Extract the (x, y) coordinate from the center of the cell holding the provided text.  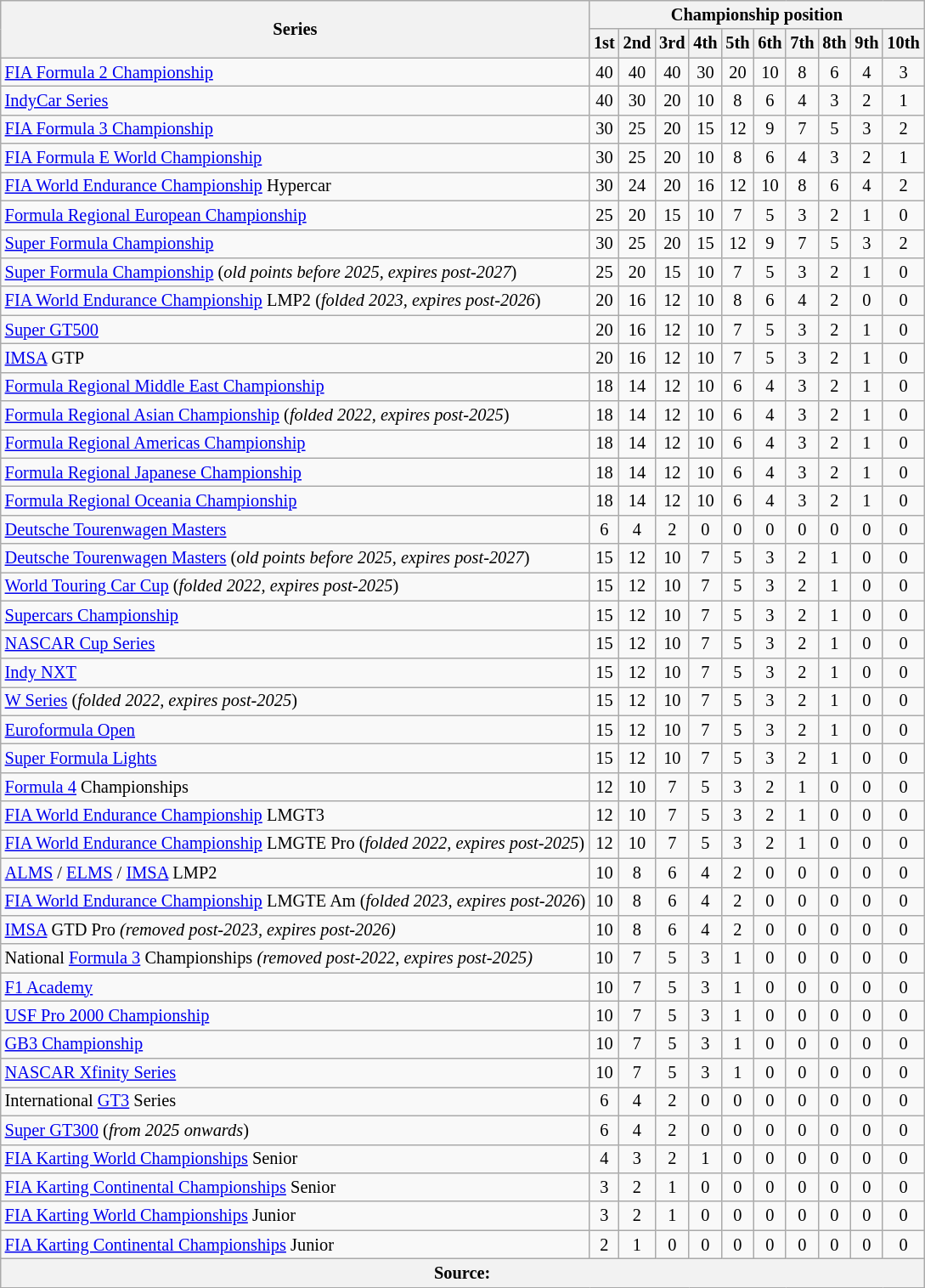
International GT3 Series (296, 1101)
Deutsche Tourenwagen Masters (old points before 2025, expires post-2027) (296, 558)
FIA World Endurance Championship Hypercar (296, 186)
USF Pro 2000 Championship (296, 1015)
FIA World Endurance Championship LMP2 (folded 2023, expires post-2026) (296, 301)
Championship position (757, 14)
NASCAR Cup Series (296, 644)
FIA World Endurance Championship LMGT3 (296, 816)
F1 Academy (296, 987)
FIA Formula 3 Championship (296, 129)
1st (605, 43)
FIA World Endurance Championship LMGTE Pro (folded 2022, expires post-2025) (296, 844)
Deutsche Tourenwagen Masters (296, 529)
24 (637, 186)
Super Formula Championship (old points before 2025, expires post-2027) (296, 272)
FIA Karting World Championships Senior (296, 1159)
Euroformula Open (296, 730)
10th (903, 43)
FIA Formula E World Championship (296, 158)
W Series (folded 2022, expires post-2025) (296, 701)
Formula Regional Middle East Championship (296, 387)
Formula Regional Oceania Championship (296, 500)
Formula Regional Americas Championship (296, 443)
Formula Regional European Championship (296, 215)
7th (802, 43)
GB3 Championship (296, 1044)
4th (705, 43)
Formula Regional Asian Championship (folded 2022, expires post-2025) (296, 415)
8th (834, 43)
Super Formula Lights (296, 758)
FIA Formula 2 Championship (296, 72)
IndyCar Series (296, 100)
3rd (672, 43)
6th (770, 43)
World Touring Car Cup (folded 2022, expires post-2025) (296, 586)
Super GT300 (from 2025 onwards) (296, 1130)
Formula 4 Championships (296, 787)
Supercars Championship (296, 615)
Super Formula Championship (296, 244)
FIA World Endurance Championship LMGTE Am (folded 2023, expires post-2026) (296, 901)
ALMS / ELMS / IMSA LMP2 (296, 873)
National Formula 3 Championships (removed post-2022, expires post-2025) (296, 958)
FIA Karting Continental Championships Junior (296, 1245)
FIA Karting World Championships Junior (296, 1216)
2nd (637, 43)
Formula Regional Japanese Championship (296, 472)
9th (866, 43)
IMSA GTD Pro (removed post-2023, expires post-2026) (296, 929)
Indy NXT (296, 672)
FIA Karting Continental Championships Senior (296, 1187)
Source: (462, 1273)
IMSA GTP (296, 358)
Super GT500 (296, 330)
5th (737, 43)
NASCAR Xfinity Series (296, 1073)
Series (296, 29)
